Scan for the cell matching the given text and deliver its [X, Y] coordinate at center. 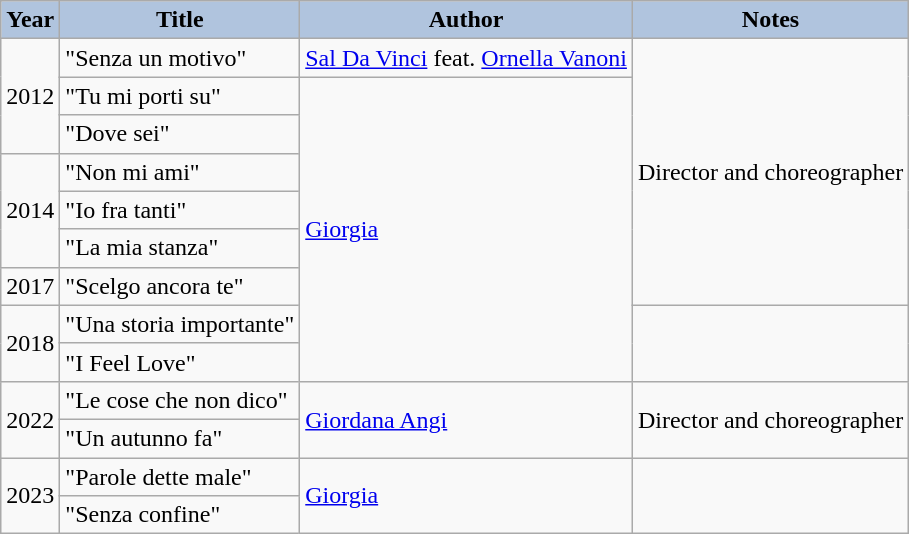
Title [180, 20]
"Le cose che non dico" [180, 400]
2017 [30, 286]
"Un autunno fa" [180, 438]
"La mia stanza" [180, 248]
"Scelgo ancora te" [180, 286]
2023 [30, 496]
"Dove sei" [180, 134]
Sal Da Vinci feat. Ornella Vanoni [466, 58]
Notes [770, 20]
"Parole dette male" [180, 477]
"I Feel Love" [180, 362]
2012 [30, 96]
"Senza un motivo" [180, 58]
2018 [30, 343]
2022 [30, 419]
Giordana Angi [466, 419]
"Tu mi porti su" [180, 96]
"Non mi ami" [180, 172]
"Senza confine" [180, 515]
2014 [30, 210]
"Una storia importante" [180, 324]
"Io fra tanti" [180, 210]
Author [466, 20]
Year [30, 20]
